Detect which cell encompasses the target text, then output its (x, y) center coordinate. 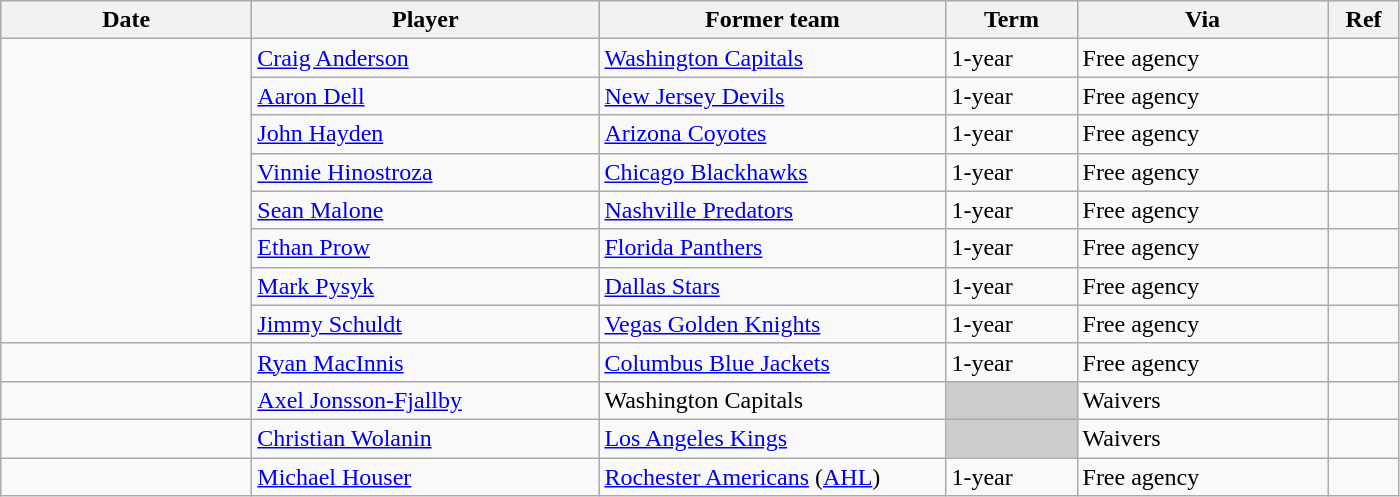
Ryan MacInnis (426, 362)
Arizona Coyotes (772, 134)
Date (126, 20)
Mark Pysyk (426, 286)
Vegas Golden Knights (772, 324)
Sean Malone (426, 210)
Aaron Dell (426, 96)
John Hayden (426, 134)
Ethan Prow (426, 248)
Ref (1364, 20)
Player (426, 20)
Vinnie Hinostroza (426, 172)
Nashville Predators (772, 210)
Florida Panthers (772, 248)
Via (1202, 20)
Chicago Blackhawks (772, 172)
Rochester Americans (AHL) (772, 477)
Axel Jonsson-Fjallby (426, 400)
Former team (772, 20)
Jimmy Schuldt (426, 324)
Columbus Blue Jackets (772, 362)
Los Angeles Kings (772, 438)
Dallas Stars (772, 286)
New Jersey Devils (772, 96)
Christian Wolanin (426, 438)
Michael Houser (426, 477)
Craig Anderson (426, 58)
Term (1012, 20)
